Return (X, Y) of the center of cell containing provided text 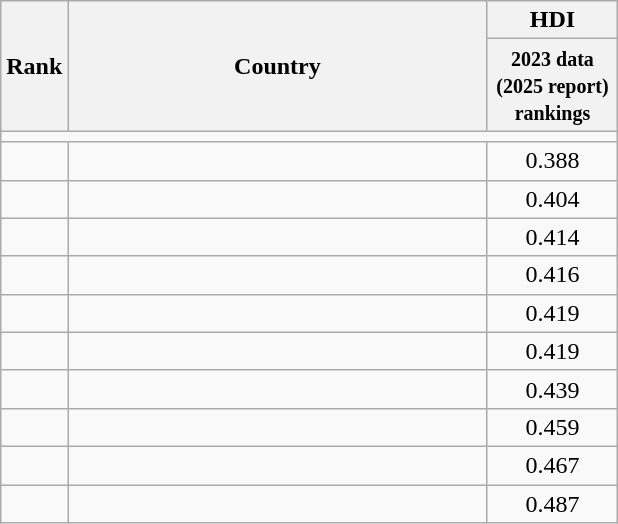
Country (278, 66)
0.416 (552, 275)
HDI (552, 20)
0.439 (552, 389)
0.388 (552, 161)
0.414 (552, 237)
0.404 (552, 199)
0.467 (552, 465)
2023 data (2025 report) rankings (552, 85)
Rank (34, 66)
0.487 (552, 503)
0.459 (552, 427)
